Find where the given text appears and provide that cell's center as (X, Y) coordinate. 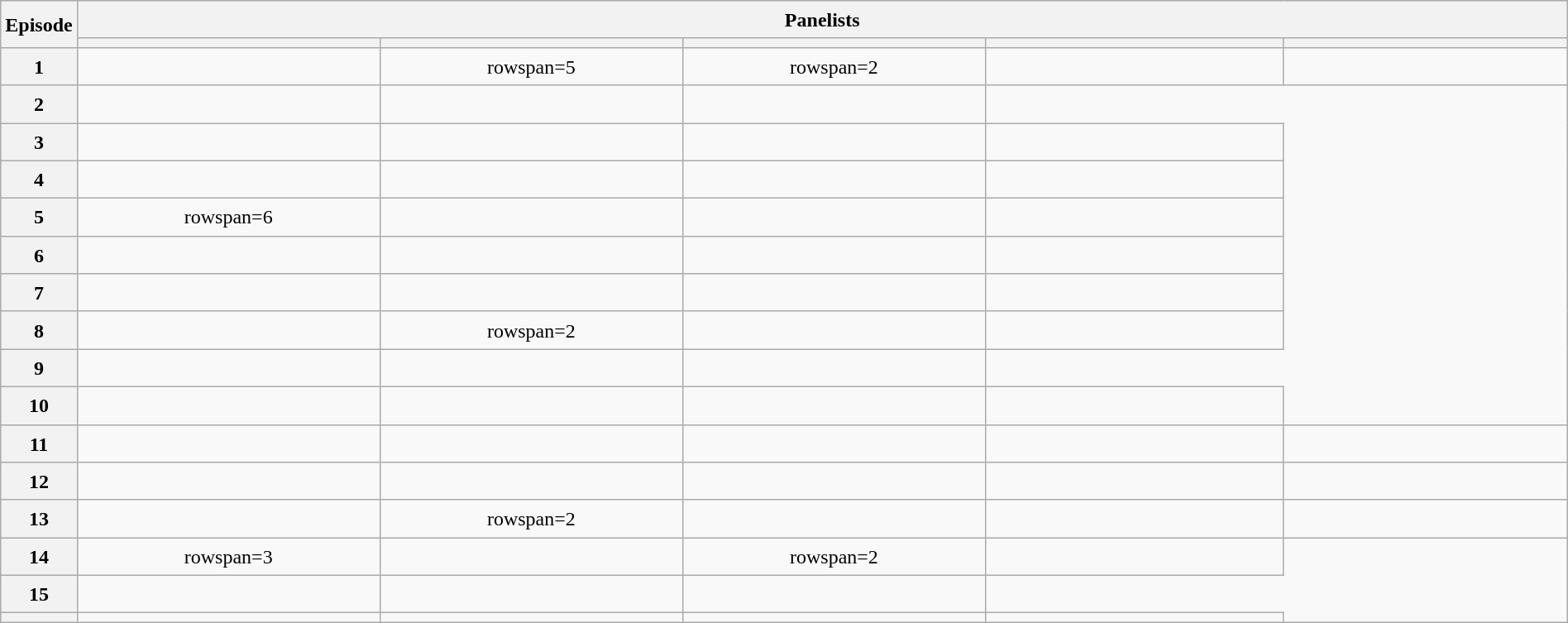
13 (39, 519)
1 (39, 66)
Panelists (822, 20)
3 (39, 141)
5 (39, 218)
rowspan=5 (531, 66)
11 (39, 443)
8 (39, 330)
14 (39, 557)
4 (39, 180)
9 (39, 368)
15 (39, 594)
7 (39, 293)
10 (39, 405)
rowspan=3 (228, 557)
Episode (39, 25)
12 (39, 482)
6 (39, 255)
rowspan=6 (228, 218)
2 (39, 104)
